Search for the cell housing the specified text and yield its [x, y] center coordinate. 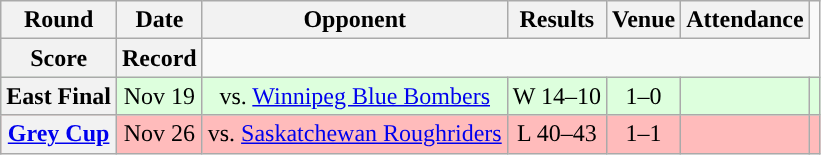
Date [160, 20]
Nov 26 [160, 134]
Record [160, 58]
Grey Cup [59, 134]
Venue [644, 20]
Nov 19 [160, 96]
East Final [59, 96]
W 14–10 [556, 96]
Round [59, 20]
Score [59, 58]
1–0 [644, 96]
Opponent [354, 20]
vs. Winnipeg Blue Bombers [354, 96]
Attendance [745, 20]
vs. Saskatchewan Roughriders [354, 134]
Results [556, 20]
1–1 [644, 134]
L 40–43 [556, 134]
